Provide the [X, Y] coordinate of the cell's center where the given text is located.  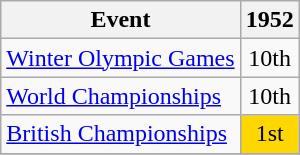
1952 [270, 20]
Winter Olympic Games [120, 58]
Event [120, 20]
1st [270, 134]
British Championships [120, 134]
World Championships [120, 96]
